Return (x, y) of the center of cell containing provided text 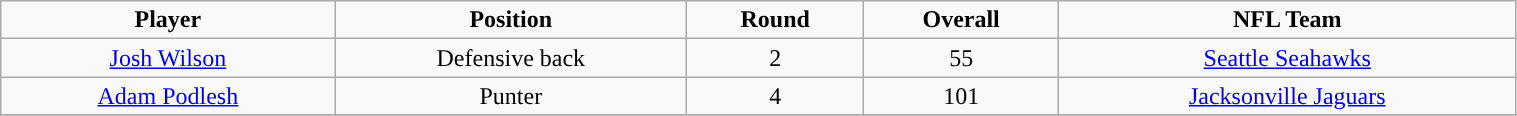
Round (776, 20)
2 (776, 58)
Punter (511, 96)
NFL Team (1287, 20)
Defensive back (511, 58)
Position (511, 20)
55 (962, 58)
101 (962, 96)
Seattle Seahawks (1287, 58)
Josh Wilson (168, 58)
Adam Podlesh (168, 96)
Overall (962, 20)
Player (168, 20)
4 (776, 96)
Jacksonville Jaguars (1287, 96)
